Detect which cell encompasses the target text, then output its [x, y] center coordinate. 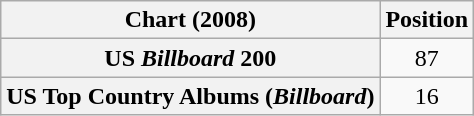
87 [427, 58]
US Top Country Albums (Billboard) [190, 96]
16 [427, 96]
Position [427, 20]
Chart (2008) [190, 20]
US Billboard 200 [190, 58]
